Capture the cell that displays the provided text and extract its (x, y) central coordinate. 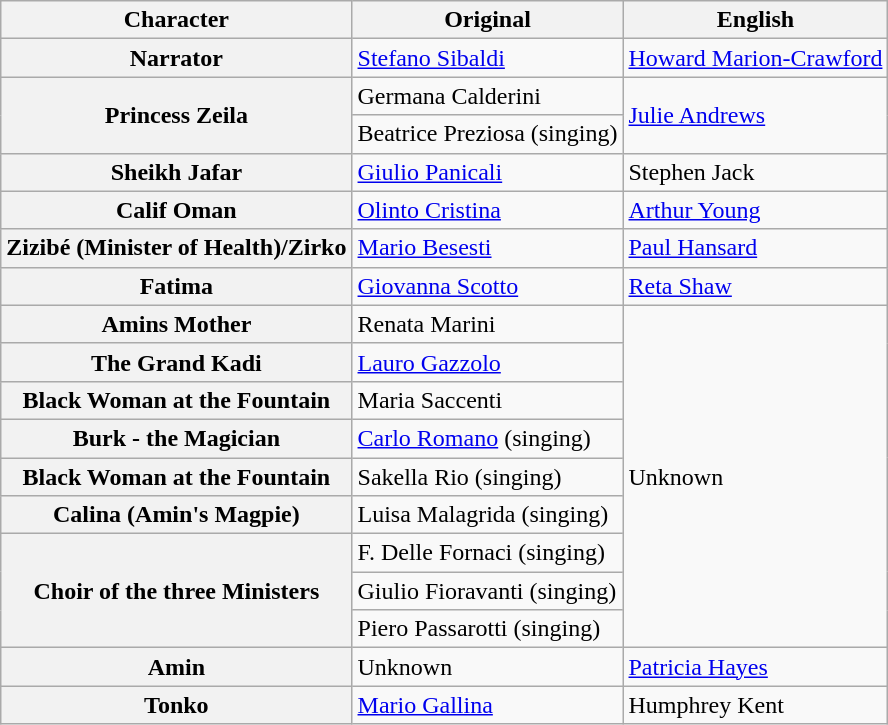
The Grand Kadi (176, 362)
Sheikh Jafar (176, 172)
Calina (Amin's Magpie) (176, 515)
Zizibé (Minister of Health)/Zirko (176, 248)
F. Delle Fornaci (singing) (488, 553)
Burk - the Magician (176, 438)
Narrator (176, 58)
Princess Zeila (176, 115)
Carlo Romano (singing) (488, 438)
Fatima (176, 286)
Stefano Sibaldi (488, 58)
Renata Marini (488, 324)
Giulio Panicali (488, 172)
Mario Gallina (488, 705)
Choir of the three Ministers (176, 591)
Character (176, 20)
Sakella Rio (singing) (488, 477)
Stephen Jack (756, 172)
Lauro Gazzolo (488, 362)
Maria Saccenti (488, 400)
Giovanna Scotto (488, 286)
Beatrice Preziosa (singing) (488, 134)
Giulio Fioravanti (singing) (488, 591)
Humphrey Kent (756, 705)
Howard Marion-Crawford (756, 58)
Original (488, 20)
Amins Mother (176, 324)
Reta Shaw (756, 286)
Tonko (176, 705)
Olinto Cristina (488, 210)
Luisa Malagrida (singing) (488, 515)
Germana Calderini (488, 96)
Amin (176, 667)
Arthur Young (756, 210)
Calif Oman (176, 210)
English (756, 20)
Julie Andrews (756, 115)
Mario Besesti (488, 248)
Paul Hansard (756, 248)
Piero Passarotti (singing) (488, 629)
Patricia Hayes (756, 667)
